Identify which cell holds the provided text, then report its (x, y) central coordinate. 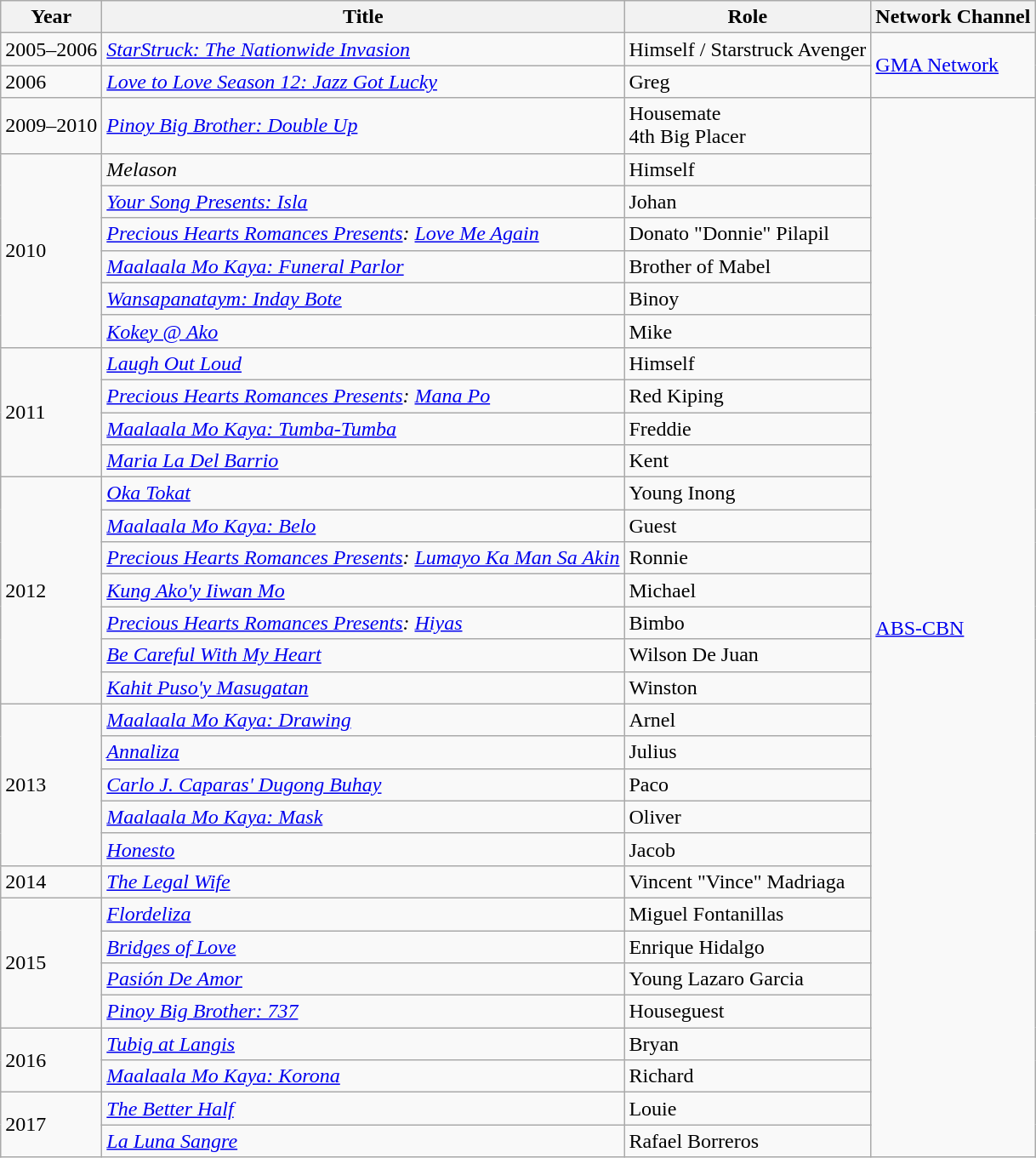
Mike (748, 331)
Year (51, 17)
Ronnie (748, 558)
The Legal Wife (363, 881)
Bryan (748, 1044)
Rafael Borreros (748, 1141)
Enrique Hidalgo (748, 947)
Jacob (748, 849)
Maria La Del Barrio (363, 461)
Vincent "Vince" Madriaga (748, 881)
Winston (748, 687)
La Luna Sangre (363, 1141)
Bimbo (748, 623)
Maalaala Mo Kaya: Belo (363, 526)
Maalaala Mo Kaya: Funeral Parlor (363, 266)
Precious Hearts Romances Presents: Lumayo Ka Man Sa Akin (363, 558)
2012 (51, 590)
Network Channel (953, 17)
2013 (51, 784)
Young Lazaro Garcia (748, 979)
Wansapanataym: Inday Bote (363, 299)
Young Inong (748, 493)
Be Careful With My Heart (363, 655)
2009–2010 (51, 126)
Honesto (363, 849)
Oka Tokat (363, 493)
2014 (51, 881)
Kung Ako'y Iiwan Mo (363, 590)
Bridges of Love (363, 947)
Flordeliza (363, 914)
ABS-CBN (953, 628)
Freddie (748, 428)
Maalaala Mo Kaya: Tumba-Tumba (363, 428)
Kokey @ Ako (363, 331)
Wilson De Juan (748, 655)
Love to Love Season 12: Jazz Got Lucky (363, 82)
2006 (51, 82)
Maalaala Mo Kaya: Drawing (363, 720)
Maalaala Mo Kaya: Korona (363, 1076)
Michael (748, 590)
Melason (363, 169)
Oliver (748, 817)
2015 (51, 962)
Binoy (748, 299)
Laugh Out Loud (363, 363)
Precious Hearts Romances Presents: Love Me Again (363, 234)
Greg (748, 82)
The Better Half (363, 1109)
GMA Network (953, 66)
Annaliza (363, 752)
Paco (748, 784)
Red Kiping (748, 396)
2016 (51, 1060)
Precious Hearts Romances Presents: Hiyas (363, 623)
Miguel Fontanillas (748, 914)
2011 (51, 412)
Tubig at Langis (363, 1044)
Arnel (748, 720)
Pinoy Big Brother: Double Up (363, 126)
Carlo J. Caparas' Dugong Buhay (363, 784)
Guest (748, 526)
Kent (748, 461)
Pasión De Amor (363, 979)
Julius (748, 752)
Role (748, 17)
Precious Hearts Romances Presents: Mana Po (363, 396)
2005–2006 (51, 49)
Brother of Mabel (748, 266)
Title (363, 17)
2010 (51, 250)
Richard (748, 1076)
Himself / Starstruck Avenger (748, 49)
Pinoy Big Brother: 737 (363, 1012)
Housemate4th Big Placer (748, 126)
Donato "Donnie" Pilapil (748, 234)
StarStruck: The Nationwide Invasion (363, 49)
Your Song Presents: Isla (363, 202)
Kahit Puso'y Masugatan (363, 687)
Houseguest (748, 1012)
Johan (748, 202)
Maalaala Mo Kaya: Mask (363, 817)
Louie (748, 1109)
2017 (51, 1125)
